Find where the given text appears and provide that cell's center as (x, y) coordinate. 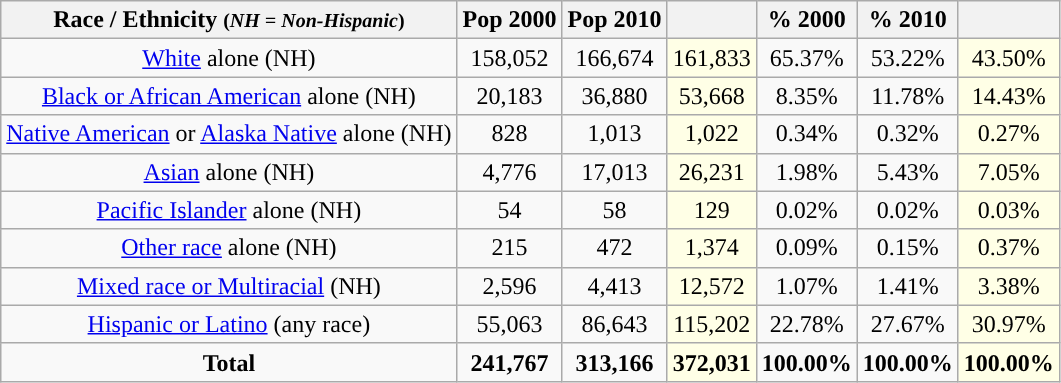
1.98% (806, 172)
12,572 (712, 286)
Race / Ethnicity (NH = Non-Hispanic) (229, 20)
Asian alone (NH) (229, 172)
166,674 (614, 58)
26,231 (712, 172)
White alone (NH) (229, 58)
58 (614, 210)
472 (614, 248)
53,668 (712, 96)
30.97% (1008, 324)
% 2010 (908, 20)
Pop 2000 (510, 20)
11.78% (908, 96)
Other race alone (NH) (229, 248)
2,596 (510, 286)
Pacific Islander alone (NH) (229, 210)
4,413 (614, 286)
1.07% (806, 286)
27.67% (908, 324)
158,052 (510, 58)
20,183 (510, 96)
0.09% (806, 248)
65.37% (806, 58)
1,022 (712, 134)
55,063 (510, 324)
7.05% (1008, 172)
0.32% (908, 134)
215 (510, 248)
0.15% (908, 248)
Pop 2010 (614, 20)
0.34% (806, 134)
43.50% (1008, 58)
17,013 (614, 172)
0.37% (1008, 248)
53.22% (908, 58)
8.35% (806, 96)
Native American or Alaska Native alone (NH) (229, 134)
313,166 (614, 362)
4,776 (510, 172)
828 (510, 134)
% 2000 (806, 20)
14.43% (1008, 96)
129 (712, 210)
Black or African American alone (NH) (229, 96)
0.27% (1008, 134)
22.78% (806, 324)
161,833 (712, 58)
3.38% (1008, 286)
Mixed race or Multiracial (NH) (229, 286)
36,880 (614, 96)
1.41% (908, 286)
1,013 (614, 134)
115,202 (712, 324)
54 (510, 210)
86,643 (614, 324)
1,374 (712, 248)
Hispanic or Latino (any race) (229, 324)
0.03% (1008, 210)
5.43% (908, 172)
241,767 (510, 362)
372,031 (712, 362)
Total (229, 362)
